For the text-containing cell, return its midpoint in [X, Y] coordinate format. 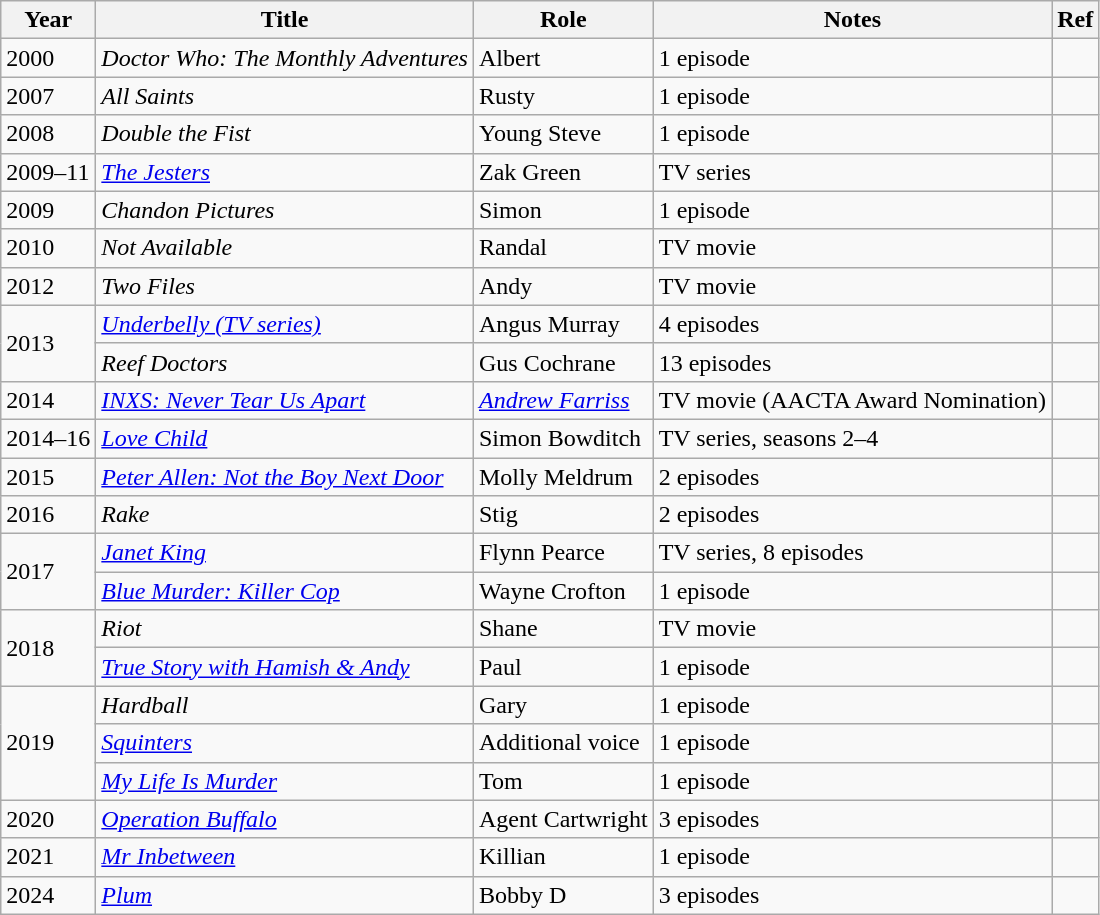
4 episodes [852, 324]
Shane [563, 629]
Notes [852, 20]
2021 [48, 857]
2014 [48, 400]
2013 [48, 343]
Janet King [285, 553]
2016 [48, 515]
2007 [48, 96]
2009 [48, 210]
Peter Allen: Not the Boy Next Door [285, 477]
Andy [563, 286]
Chandon Pictures [285, 210]
Additional voice [563, 743]
Role [563, 20]
Zak Green [563, 172]
Angus Murray [563, 324]
Tom [563, 781]
Rusty [563, 96]
Stig [563, 515]
2017 [48, 572]
Bobby D [563, 895]
Not Available [285, 248]
Flynn Pearce [563, 553]
Double the Fist [285, 134]
Squinters [285, 743]
Gary [563, 705]
Ref [1076, 20]
Andrew Farriss [563, 400]
Love Child [285, 438]
Mr Inbetween [285, 857]
TV series, 8 episodes [852, 553]
Simon Bowditch [563, 438]
13 episodes [852, 362]
Paul [563, 667]
Randal [563, 248]
Albert [563, 58]
2019 [48, 743]
Plum [285, 895]
TV movie (AACTA Award Nomination) [852, 400]
The Jesters [285, 172]
Hardball [285, 705]
Simon [563, 210]
INXS: Never Tear Us Apart [285, 400]
Doctor Who: The Monthly Adventures [285, 58]
Killian [563, 857]
2008 [48, 134]
All Saints [285, 96]
Riot [285, 629]
Reef Doctors [285, 362]
Rake [285, 515]
Title [285, 20]
2000 [48, 58]
Wayne Crofton [563, 591]
2018 [48, 648]
Operation Buffalo [285, 819]
Two Files [285, 286]
TV series [852, 172]
Molly Meldrum [563, 477]
2024 [48, 895]
Year [48, 20]
2010 [48, 248]
Young Steve [563, 134]
Underbelly (TV series) [285, 324]
2014–16 [48, 438]
2012 [48, 286]
2015 [48, 477]
True Story with Hamish & Andy [285, 667]
My Life Is Murder [285, 781]
Agent Cartwright [563, 819]
Blue Murder: Killer Cop [285, 591]
TV series, seasons 2–4 [852, 438]
Gus Cochrane [563, 362]
2020 [48, 819]
2009–11 [48, 172]
